From the cell containing the given text, extract its center point as (x, y) coordinate. 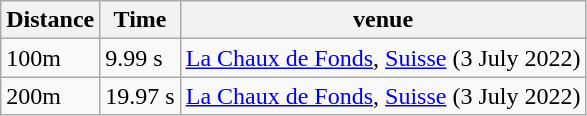
9.99 s (140, 58)
Distance (50, 20)
venue (383, 20)
100m (50, 58)
200m (50, 96)
Time (140, 20)
19.97 s (140, 96)
